Locate the cell with the specified text and output its (x, y) center coordinate. 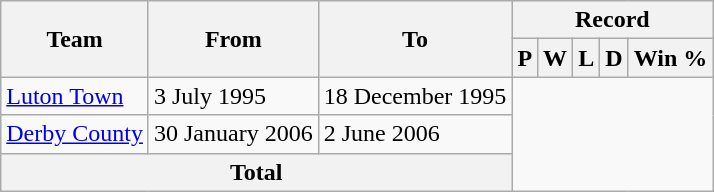
Luton Town (75, 96)
To (415, 39)
18 December 1995 (415, 96)
2 June 2006 (415, 134)
Derby County (75, 134)
Total (256, 172)
W (556, 58)
Team (75, 39)
D (614, 58)
P (525, 58)
L (586, 58)
Win % (670, 58)
30 January 2006 (233, 134)
3 July 1995 (233, 96)
Record (612, 20)
From (233, 39)
